For the text-containing cell, return its midpoint in (X, Y) coordinate format. 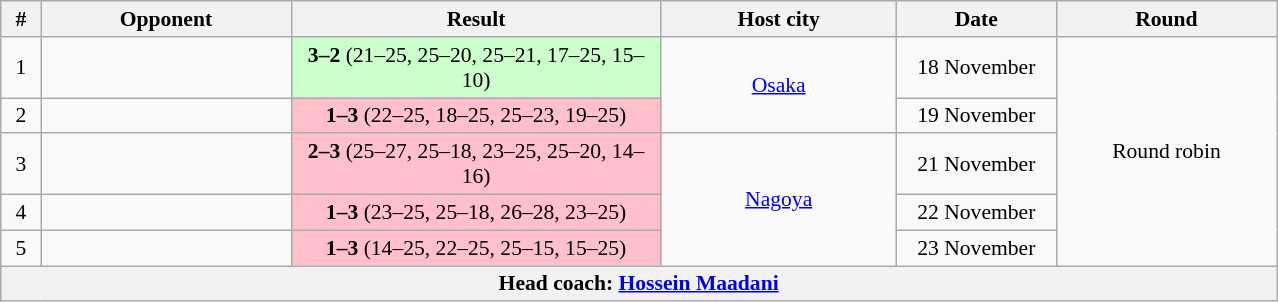
# (21, 19)
Round (1166, 19)
Opponent (166, 19)
Date (976, 19)
Round robin (1166, 152)
Head coach: Hossein Maadani (639, 284)
21 November (976, 164)
23 November (976, 248)
2 (21, 116)
5 (21, 248)
4 (21, 213)
Host city (778, 19)
Nagoya (778, 200)
1–3 (22–25, 18–25, 25–23, 19–25) (476, 116)
18 November (976, 68)
Osaka (778, 86)
Result (476, 19)
3–2 (21–25, 25–20, 25–21, 17–25, 15–10) (476, 68)
22 November (976, 213)
1–3 (14–25, 22–25, 25–15, 15–25) (476, 248)
1 (21, 68)
19 November (976, 116)
1–3 (23–25, 25–18, 26–28, 23–25) (476, 213)
3 (21, 164)
2–3 (25–27, 25–18, 23–25, 25–20, 14–16) (476, 164)
